Pinpoint the cell where the given text exists, returning its (x, y) midpoint coordinate. 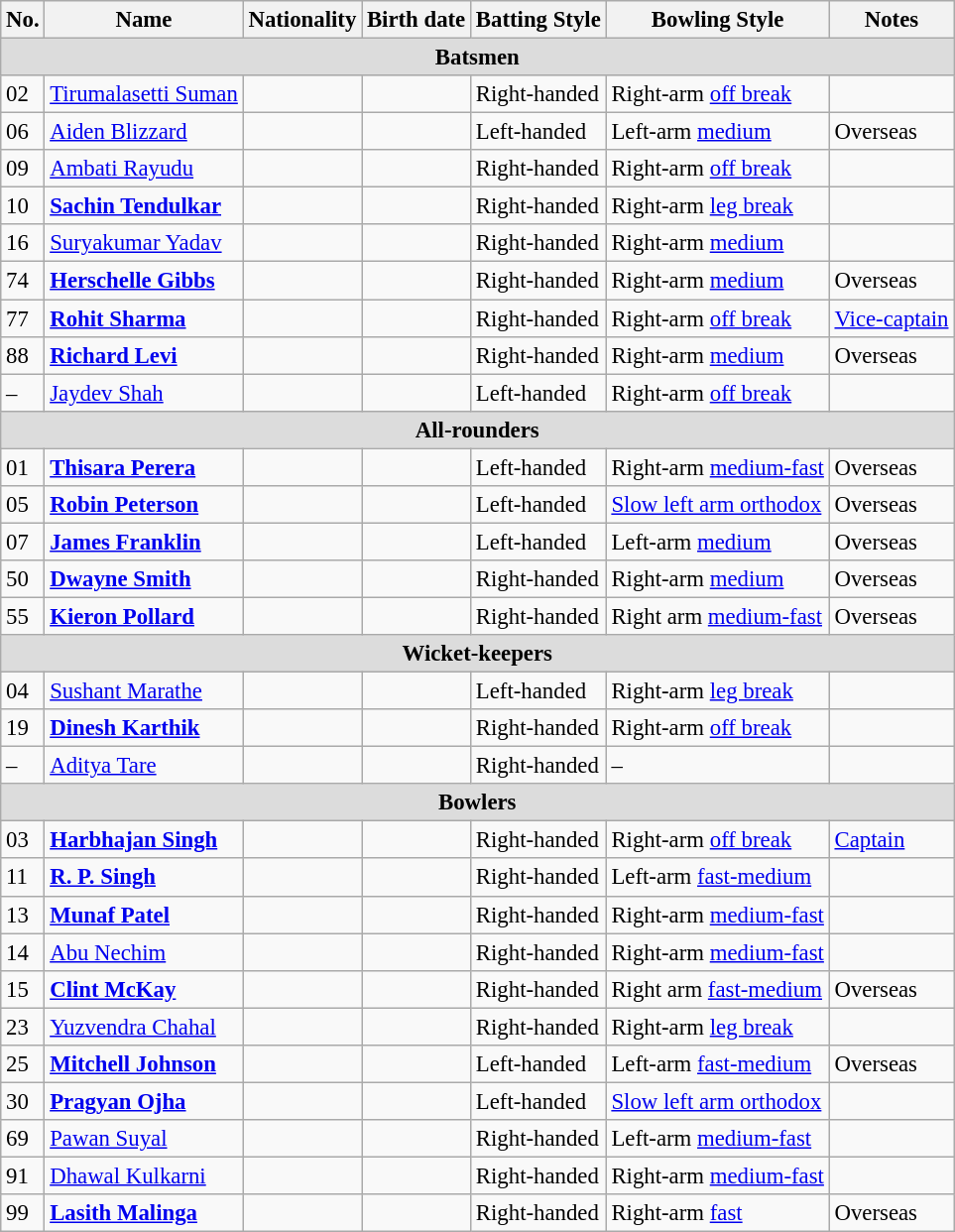
Pragyan Ojha (144, 1101)
Yuzvendra Chahal (144, 1027)
Birth date (417, 20)
Left-arm medium-fast (718, 1139)
Dhawal Kulkarni (144, 1175)
88 (23, 355)
55 (23, 616)
Batting Style (539, 20)
Aiden Blizzard (144, 132)
Herschelle Gibbs (144, 281)
07 (23, 542)
11 (23, 878)
Munaf Patel (144, 915)
Bowling Style (718, 20)
Richard Levi (144, 355)
02 (23, 94)
Vice-captain (892, 318)
Dinesh Karthik (144, 728)
30 (23, 1101)
25 (23, 1064)
05 (23, 505)
Wicket-keepers (478, 654)
Clint McKay (144, 989)
All-rounders (478, 430)
16 (23, 243)
Jaydev Shah (144, 393)
Right-arm fast (718, 1213)
Bowlers (478, 802)
14 (23, 952)
99 (23, 1213)
James Franklin (144, 542)
Notes (892, 20)
Ambati Rayudu (144, 169)
09 (23, 169)
69 (23, 1139)
74 (23, 281)
Abu Nechim (144, 952)
Batsmen (478, 58)
Pawan Suyal (144, 1139)
15 (23, 989)
Robin Peterson (144, 505)
06 (23, 132)
Right arm fast-medium (718, 989)
Nationality (301, 20)
Thisara Perera (144, 467)
13 (23, 915)
Tirumalasetti Suman (144, 94)
Rohit Sharma (144, 318)
No. (23, 20)
Harbhajan Singh (144, 840)
77 (23, 318)
91 (23, 1175)
Name (144, 20)
Sushant Marathe (144, 691)
Right arm medium-fast (718, 616)
03 (23, 840)
50 (23, 579)
19 (23, 728)
01 (23, 467)
Aditya Tare (144, 766)
Suryakumar Yadav (144, 243)
Kieron Pollard (144, 616)
10 (23, 206)
Mitchell Johnson (144, 1064)
23 (23, 1027)
04 (23, 691)
Sachin Tendulkar (144, 206)
R. P. Singh (144, 878)
Captain (892, 840)
Lasith Malinga (144, 1213)
Dwayne Smith (144, 579)
